Output the (x, y) coordinate of the center of the cell containing the given text.  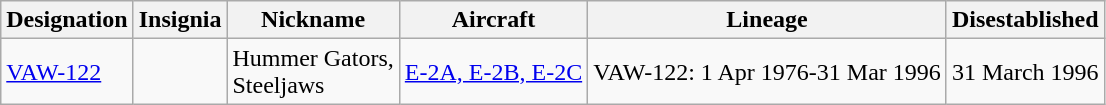
Disestablished (1025, 20)
Insignia (180, 20)
VAW-122 (67, 72)
31 March 1996 (1025, 72)
Aircraft (493, 20)
Nickname (313, 20)
Hummer Gators,Steeljaws (313, 72)
VAW-122: 1 Apr 1976-31 Mar 1996 (768, 72)
Lineage (768, 20)
Designation (67, 20)
E-2A, E-2B, E-2C (493, 72)
